Return the [x, y] coordinate for the center point of the cell that contains the specified text.  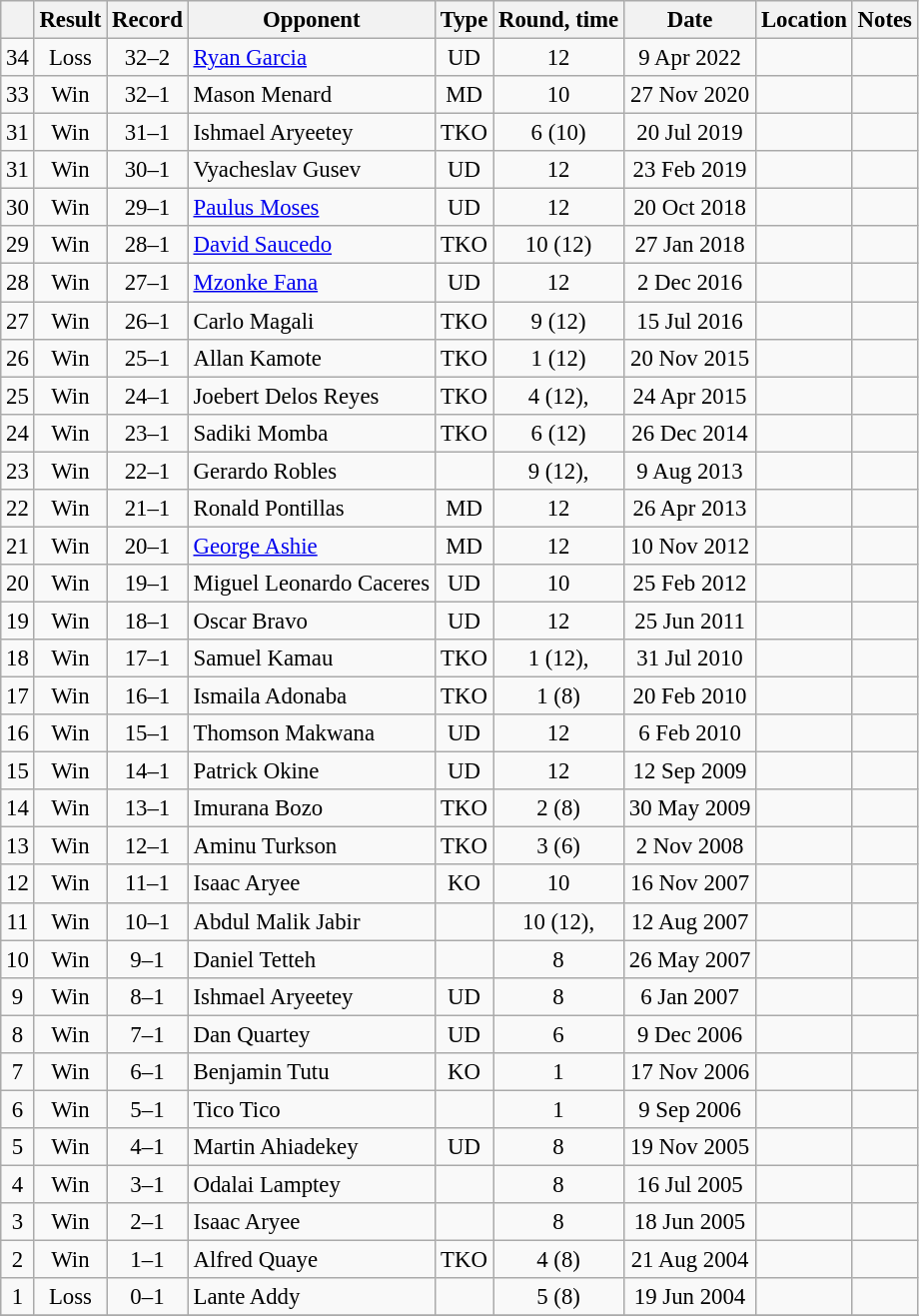
6 (10) [559, 133]
18–1 [148, 621]
Imurana Bozo [312, 808]
5 (8) [559, 1297]
20 Oct 2018 [689, 208]
Miguel Leonardo Caceres [312, 584]
26–1 [148, 321]
15–1 [148, 733]
2–1 [148, 1222]
Carlo Magali [312, 321]
11 [18, 921]
6 Feb 2010 [689, 733]
12 Aug 2007 [689, 921]
24–1 [148, 396]
21 Aug 2004 [689, 1260]
Mason Menard [312, 95]
33 [18, 95]
26 Dec 2014 [689, 433]
17–1 [148, 658]
Samuel Kamau [312, 658]
26 Apr 2013 [689, 509]
15 [18, 771]
2 Dec 2016 [689, 283]
George Ashie [312, 546]
19–1 [148, 584]
26 May 2007 [689, 959]
5–1 [148, 1109]
17 [18, 696]
7–1 [148, 1034]
Aminu Turkson [312, 846]
32–1 [148, 95]
Location [805, 20]
27 Nov 2020 [689, 95]
12–1 [148, 846]
1 (8) [559, 696]
32–2 [148, 58]
16 [18, 733]
1 (12), [559, 658]
Allan Kamote [312, 358]
Ryan Garcia [312, 58]
22–1 [148, 471]
16 Jul 2005 [689, 1184]
Odalai Lamptey [312, 1184]
Martin Ahiadekey [312, 1147]
Ismaila Adonaba [312, 696]
Date [689, 20]
13 [18, 846]
28–1 [148, 245]
25 [18, 396]
Tico Tico [312, 1109]
17 Nov 2006 [689, 1072]
19 [18, 621]
18 [18, 658]
11–1 [148, 884]
9 Apr 2022 [689, 58]
12 Sep 2009 [689, 771]
14–1 [148, 771]
19 Jun 2004 [689, 1297]
23 [18, 471]
21–1 [148, 509]
Ronald Pontillas [312, 509]
6 (12) [559, 433]
26 [18, 358]
16–1 [148, 696]
20 Nov 2015 [689, 358]
28 [18, 283]
Patrick Okine [312, 771]
Benjamin Tutu [312, 1072]
3 [18, 1222]
Abdul Malik Jabir [312, 921]
10 (12), [559, 921]
18 Jun 2005 [689, 1222]
David Saucedo [312, 245]
31–1 [148, 133]
Dan Quartey [312, 1034]
27 Jan 2018 [689, 245]
27–1 [148, 283]
Lante Addy [312, 1297]
31 Jul 2010 [689, 658]
Alfred Quaye [312, 1260]
22 [18, 509]
4 [18, 1184]
7 [18, 1072]
9 Sep 2006 [689, 1109]
13–1 [148, 808]
Paulus Moses [312, 208]
6–1 [148, 1072]
Vyacheslav Gusev [312, 170]
8–1 [148, 996]
20 [18, 584]
25 Feb 2012 [689, 584]
25 Jun 2011 [689, 621]
6 Jan 2007 [689, 996]
30 [18, 208]
24 Apr 2015 [689, 396]
2 [18, 1260]
9 Dec 2006 [689, 1034]
Sadiki Momba [312, 433]
3–1 [148, 1184]
4–1 [148, 1147]
23 Feb 2019 [689, 170]
Opponent [312, 20]
Gerardo Robles [312, 471]
Record [148, 20]
Round, time [559, 20]
34 [18, 58]
30 May 2009 [689, 808]
21 [18, 546]
27 [18, 321]
25–1 [148, 358]
1–1 [148, 1260]
20 Feb 2010 [689, 696]
Daniel Tetteh [312, 959]
29 [18, 245]
Thomson Makwana [312, 733]
5 [18, 1147]
15 Jul 2016 [689, 321]
2 Nov 2008 [689, 846]
Result [70, 20]
10–1 [148, 921]
10 (12) [559, 245]
Notes [885, 20]
9–1 [148, 959]
3 (6) [559, 846]
Joebert Delos Reyes [312, 396]
9 [18, 996]
24 [18, 433]
30–1 [148, 170]
20 Jul 2019 [689, 133]
29–1 [148, 208]
1 (12) [559, 358]
9 Aug 2013 [689, 471]
20–1 [148, 546]
4 (12), [559, 396]
Mzonke Fana [312, 283]
0–1 [148, 1297]
23–1 [148, 433]
16 Nov 2007 [689, 884]
Type [463, 20]
Oscar Bravo [312, 621]
10 Nov 2012 [689, 546]
19 Nov 2005 [689, 1147]
14 [18, 808]
2 (8) [559, 808]
4 (8) [559, 1260]
9 (12) [559, 321]
9 (12), [559, 471]
